Provide the [X, Y] coordinate of the cell's center where the given text is located.  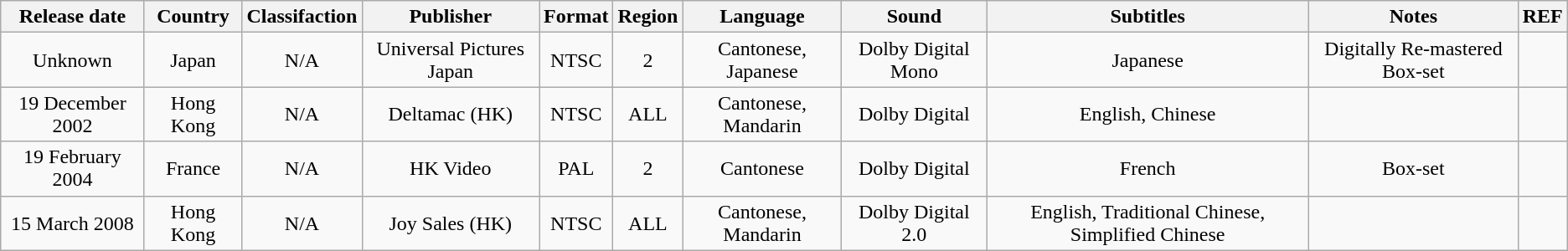
Dolby Digital Mono [915, 60]
19 December 2002 [72, 114]
France [193, 169]
Release date [72, 17]
Format [576, 17]
HK Video [451, 169]
Box-set [1414, 169]
Deltamac (HK) [451, 114]
15 March 2008 [72, 223]
Digitally Re-mastered Box-set [1414, 60]
Dolby Digital 2.0 [915, 223]
Subtitles [1148, 17]
Unknown [72, 60]
Country [193, 17]
19 February 2004 [72, 169]
PAL [576, 169]
Publisher [451, 17]
Japan [193, 60]
Notes [1414, 17]
French [1148, 169]
REF [1543, 17]
Sound [915, 17]
English, Traditional Chinese, Simplified Chinese [1148, 223]
English, Chinese [1148, 114]
Cantonese, Japanese [762, 60]
Classifaction [302, 17]
Region [648, 17]
Cantonese [762, 169]
Language [762, 17]
Universal Pictures Japan [451, 60]
Joy Sales (HK) [451, 223]
Japanese [1148, 60]
